Extract the [x, y] coordinate from the center of the cell holding the provided text.  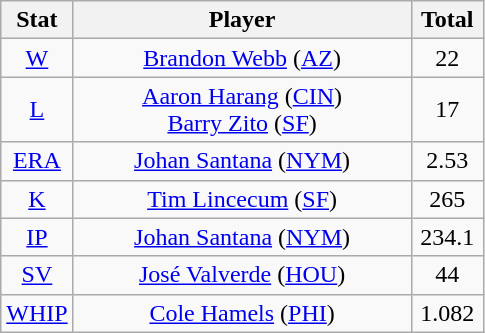
22 [447, 58]
ERA [37, 161]
234.1 [447, 237]
Total [447, 20]
Brandon Webb (AZ) [242, 58]
José Valverde (HOU) [242, 275]
2.53 [447, 161]
Aaron Harang (CIN)Barry Zito (SF) [242, 110]
SV [37, 275]
265 [447, 199]
Player [242, 20]
Stat [37, 20]
Cole Hamels (PHI) [242, 313]
W [37, 58]
44 [447, 275]
IP [37, 237]
K [37, 199]
17 [447, 110]
1.082 [447, 313]
L [37, 110]
Tim Lincecum (SF) [242, 199]
WHIP [37, 313]
